Detect which cell encompasses the target text, then output its [X, Y] center coordinate. 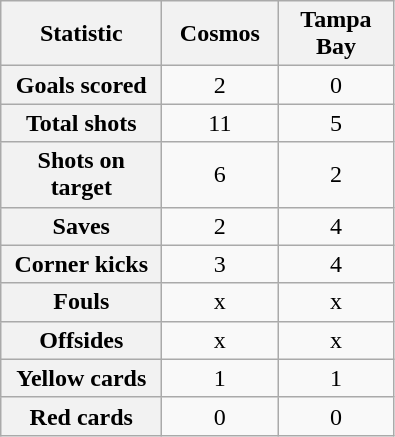
Total shots [82, 123]
Tampa Bay [336, 34]
Corner kicks [82, 264]
Red cards [82, 416]
Cosmos [220, 34]
Shots on target [82, 174]
Statistic [82, 34]
Offsides [82, 340]
Yellow cards [82, 378]
11 [220, 123]
Fouls [82, 302]
5 [336, 123]
3 [220, 264]
Goals scored [82, 85]
Saves [82, 226]
6 [220, 174]
